Identify which cell holds the provided text, then report its [x, y] central coordinate. 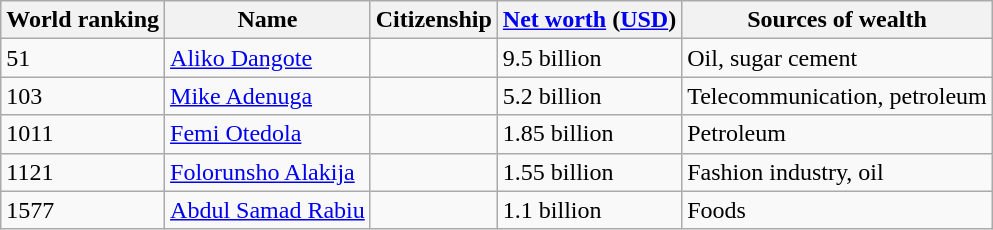
1121 [83, 172]
51 [83, 58]
Aliko Dangote [268, 58]
1.1 billion [589, 210]
Fashion industry, oil [838, 172]
Oil, sugar cement [838, 58]
Telecommunication, petroleum [838, 96]
Citizenship [434, 20]
Sources of wealth [838, 20]
Foods [838, 210]
World ranking [83, 20]
9.5 billion [589, 58]
Mike Adenuga [268, 96]
Abdul Samad Rabiu [268, 210]
1.55 billion [589, 172]
5.2 billion [589, 96]
1.85 billion [589, 134]
103 [83, 96]
1577 [83, 210]
Petroleum [838, 134]
Femi Otedola [268, 134]
Net worth (USD) [589, 20]
Folorunsho Alakija [268, 172]
1011 [83, 134]
Name [268, 20]
